Pinpoint the cell where the given text exists, returning its (X, Y) midpoint coordinate. 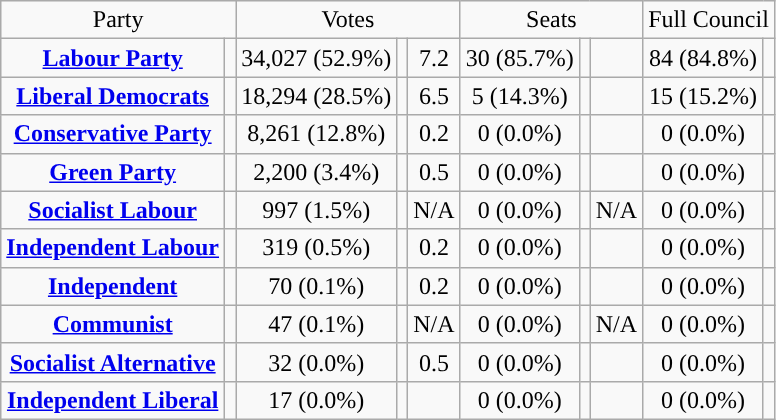
30 (85.7%) (520, 58)
Party (118, 20)
Votes (348, 20)
Liberal Democrats (113, 96)
15 (15.2%) (704, 96)
Socialist Alternative (113, 362)
997 (1.5%) (316, 210)
Full Council (709, 20)
Independent Labour (113, 248)
Green Party (113, 172)
Socialist Labour (113, 210)
17 (0.0%) (316, 400)
Labour Party (113, 58)
84 (84.8%) (704, 58)
34,027 (52.9%) (316, 58)
18,294 (28.5%) (316, 96)
Independent Liberal (113, 400)
Communist (113, 324)
Conservative Party (113, 134)
5 (14.3%) (520, 96)
6.5 (434, 96)
70 (0.1%) (316, 286)
7.2 (434, 58)
Seats (552, 20)
2,200 (3.4%) (316, 172)
8,261 (12.8%) (316, 134)
319 (0.5%) (316, 248)
32 (0.0%) (316, 362)
47 (0.1%) (316, 324)
Independent (113, 286)
